Pinpoint the cell where the given text exists, returning its [x, y] midpoint coordinate. 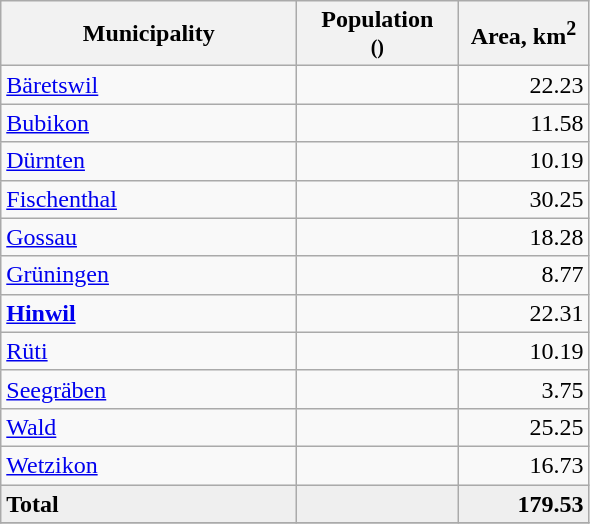
25.25 [524, 427]
Municipality [149, 34]
Total [149, 503]
3.75 [524, 389]
30.25 [524, 199]
22.31 [524, 313]
Rüti [149, 351]
Gossau [149, 237]
8.77 [524, 275]
22.23 [524, 85]
Grüningen [149, 275]
Fischenthal [149, 199]
Seegräben [149, 389]
Area, km2 [524, 34]
179.53 [524, 503]
Wetzikon [149, 465]
11.58 [524, 123]
Population() [378, 34]
Bubikon [149, 123]
Bäretswil [149, 85]
Dürnten [149, 161]
Wald [149, 427]
18.28 [524, 237]
Hinwil [149, 313]
16.73 [524, 465]
